Capture the cell that displays the provided text and extract its [x, y] central coordinate. 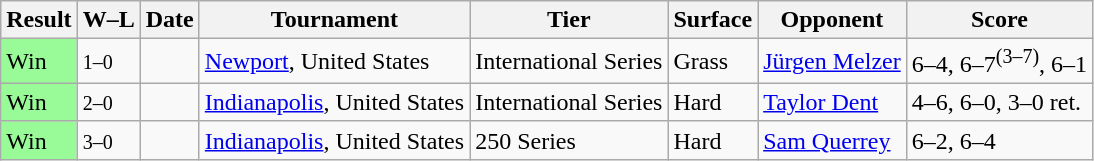
6–4, 6–7(3–7), 6–1 [999, 62]
Sam Querrey [832, 140]
1–0 [108, 62]
Grass [713, 62]
4–6, 6–0, 3–0 ret. [999, 102]
Tier [569, 20]
Result [39, 20]
2–0 [108, 102]
Score [999, 20]
W–L [108, 20]
3–0 [108, 140]
Tournament [334, 20]
Opponent [832, 20]
Date [170, 20]
Jürgen Melzer [832, 62]
Taylor Dent [832, 102]
6–2, 6–4 [999, 140]
Surface [713, 20]
Newport, United States [334, 62]
250 Series [569, 140]
